For the text-containing cell, return its midpoint in (X, Y) coordinate format. 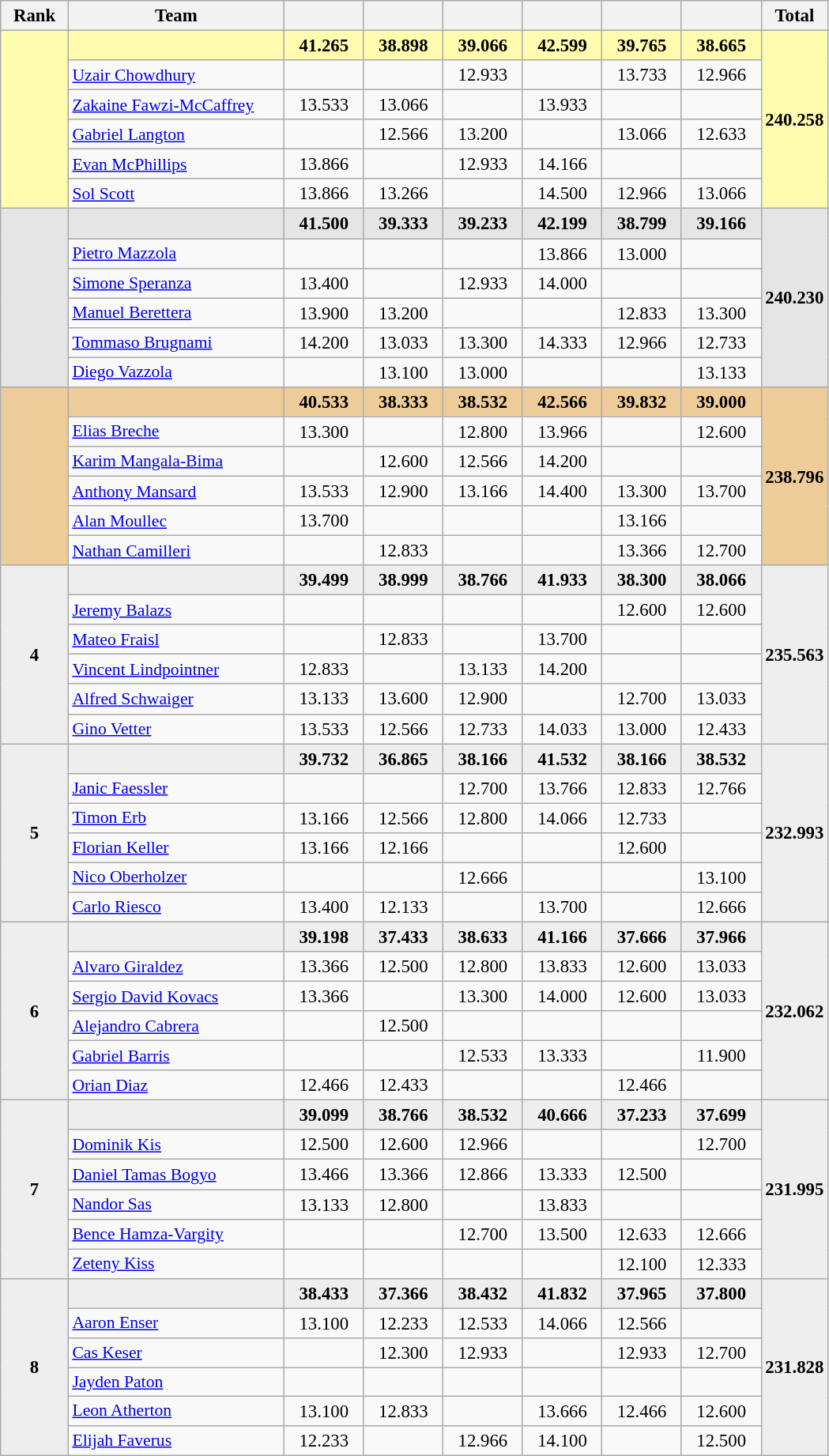
37.965 (642, 1293)
Zakaine Fawzi-McCaffrey (175, 105)
Elias Breche (175, 432)
238.796 (795, 477)
231.828 (795, 1367)
11.900 (721, 1056)
Total (795, 16)
38.799 (642, 224)
Zeteny Kiss (175, 1264)
38.433 (324, 1293)
40.533 (324, 402)
Bence Hamza-Vargity (175, 1234)
41.532 (563, 759)
Rank (35, 16)
12.866 (484, 1175)
Evan McPhillips (175, 164)
39.499 (324, 580)
8 (35, 1367)
13.933 (563, 105)
14.100 (563, 1440)
39.333 (403, 224)
232.062 (795, 1011)
41.166 (563, 937)
240.230 (795, 298)
Florian Keller (175, 848)
Anthony Mansard (175, 491)
12.166 (403, 848)
5 (35, 833)
Nathan Camilleri (175, 551)
37.966 (721, 937)
41.832 (563, 1293)
Alfred Schwaiger (175, 700)
Tommaso Brugnami (175, 342)
Leon Atherton (175, 1411)
12.766 (721, 788)
Aaron Enser (175, 1323)
4 (35, 654)
Nico Oberholzer (175, 877)
14.033 (563, 729)
13.466 (324, 1175)
231.995 (795, 1190)
37.366 (403, 1293)
14.400 (563, 491)
232.993 (795, 833)
Alejandro Cabrera (175, 1026)
13.500 (563, 1234)
39.066 (484, 46)
37.699 (721, 1115)
38.633 (484, 937)
38.066 (721, 580)
Karim Mangala-Bima (175, 462)
Diego Vazzola (175, 372)
39.832 (642, 402)
40.666 (563, 1115)
39.000 (721, 402)
14.166 (563, 164)
41.500 (324, 224)
235.563 (795, 654)
Vincent Lindpointner (175, 670)
39.198 (324, 937)
37.800 (721, 1293)
Sergio David Kovacs (175, 997)
Nandor Sas (175, 1205)
Gabriel Langton (175, 134)
37.433 (403, 937)
38.999 (403, 580)
12.300 (403, 1353)
Jeremy Balazs (175, 610)
13.266 (403, 194)
Gabriel Barris (175, 1056)
14.333 (563, 342)
Mateo Fraisl (175, 639)
Dominik Kis (175, 1145)
12.100 (642, 1264)
Daniel Tamas Bogyo (175, 1175)
Pietro Mazzola (175, 254)
39.233 (484, 224)
Janic Faessler (175, 788)
38.333 (403, 402)
Sol Scott (175, 194)
Jayden Paton (175, 1382)
39.099 (324, 1115)
Manuel Berettera (175, 313)
37.233 (642, 1115)
Gino Vetter (175, 729)
13.966 (563, 432)
Alan Moullec (175, 521)
38.432 (484, 1293)
Team (175, 16)
42.599 (563, 46)
38.898 (403, 46)
Orian Diaz (175, 1085)
13.600 (403, 700)
12.333 (721, 1264)
13.733 (642, 75)
Carlo Riesco (175, 907)
Elijah Faverus (175, 1440)
13.900 (324, 313)
6 (35, 1011)
39.732 (324, 759)
Uzair Chowdhury (175, 75)
38.300 (642, 580)
13.766 (563, 788)
36.865 (403, 759)
Timon Erb (175, 818)
Alvaro Giraldez (175, 967)
38.665 (721, 46)
7 (35, 1190)
42.199 (563, 224)
Simone Speranza (175, 283)
14.500 (563, 194)
42.566 (563, 402)
37.666 (642, 937)
41.933 (563, 580)
12.133 (403, 907)
13.666 (563, 1411)
41.265 (324, 46)
Cas Keser (175, 1353)
240.258 (795, 120)
39.765 (642, 46)
39.166 (721, 224)
